Scan for the cell matching the given text and deliver its (x, y) coordinate at center. 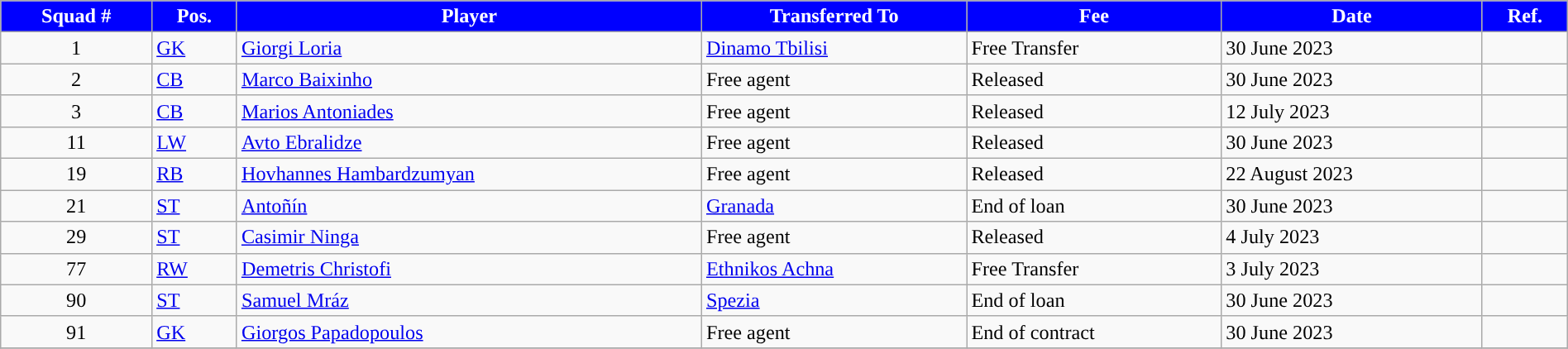
90 (76, 300)
12 July 2023 (1352, 111)
29 (76, 237)
Samuel Mráz (469, 300)
19 (76, 174)
LW (195, 143)
11 (76, 143)
Demetris Christofi (469, 269)
Squad # (76, 17)
End of contract (1094, 332)
Pos. (195, 17)
Avto Ebralidze (469, 143)
1 (76, 48)
Spezia (834, 300)
RB (195, 174)
Transferred To (834, 17)
91 (76, 332)
Dinamo Tbilisi (834, 48)
21 (76, 206)
Marios Antoniades (469, 111)
Giorgi Loria (469, 48)
3 July 2023 (1352, 269)
Hovhannes Hambardzumyan (469, 174)
Granada (834, 206)
3 (76, 111)
Ethnikos Achna (834, 269)
Antoñín (469, 206)
2 (76, 79)
22 August 2023 (1352, 174)
Ref. (1525, 17)
Player (469, 17)
Giorgos Papadopoulos (469, 332)
Casimir Ninga (469, 237)
Fee (1094, 17)
RW (195, 269)
77 (76, 269)
Marco Baixinho (469, 79)
4 July 2023 (1352, 237)
Date (1352, 17)
